Pinpoint the cell where the given text exists, returning its (x, y) midpoint coordinate. 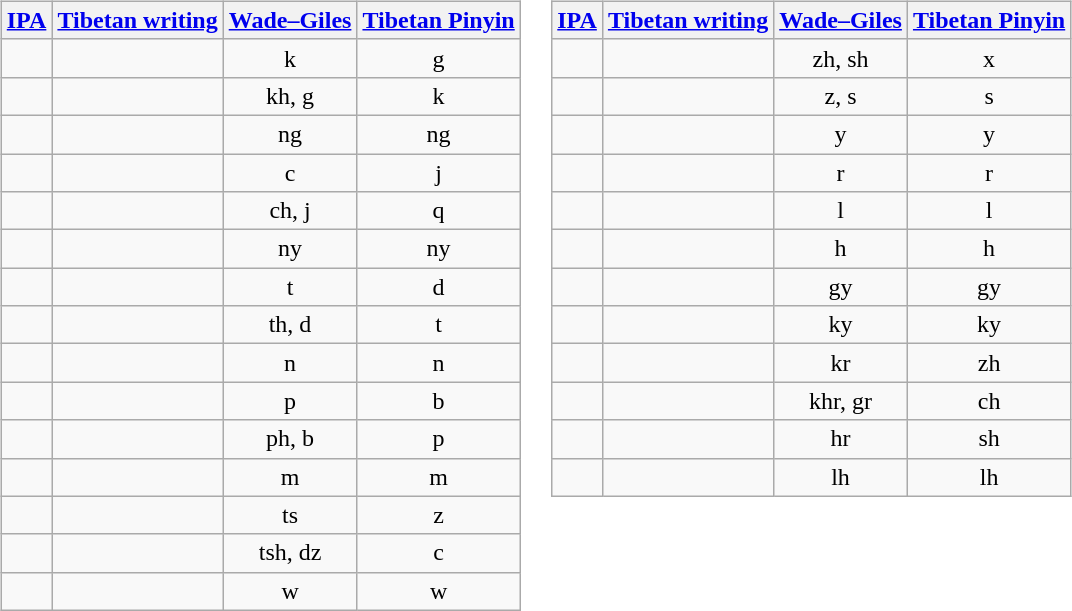
x (988, 58)
hr (841, 439)
ch (988, 401)
z (438, 515)
j (438, 173)
q (438, 211)
b (438, 401)
kr (841, 363)
zh (988, 363)
d (438, 287)
zh, sh (841, 58)
th, d (290, 325)
ph, b (290, 439)
khr, gr (841, 401)
z, s (841, 96)
sh (988, 439)
kh, g (290, 96)
s (988, 96)
tsh, dz (290, 553)
g (438, 58)
ts (290, 515)
ch, j (290, 211)
